Output the [X, Y] coordinate of the center of the cell containing the given text.  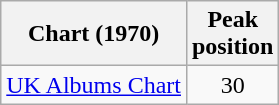
Peakposition [232, 34]
UK Albums Chart [94, 85]
30 [232, 85]
Chart (1970) [94, 34]
